From the cell containing the given text, extract its center point as [x, y] coordinate. 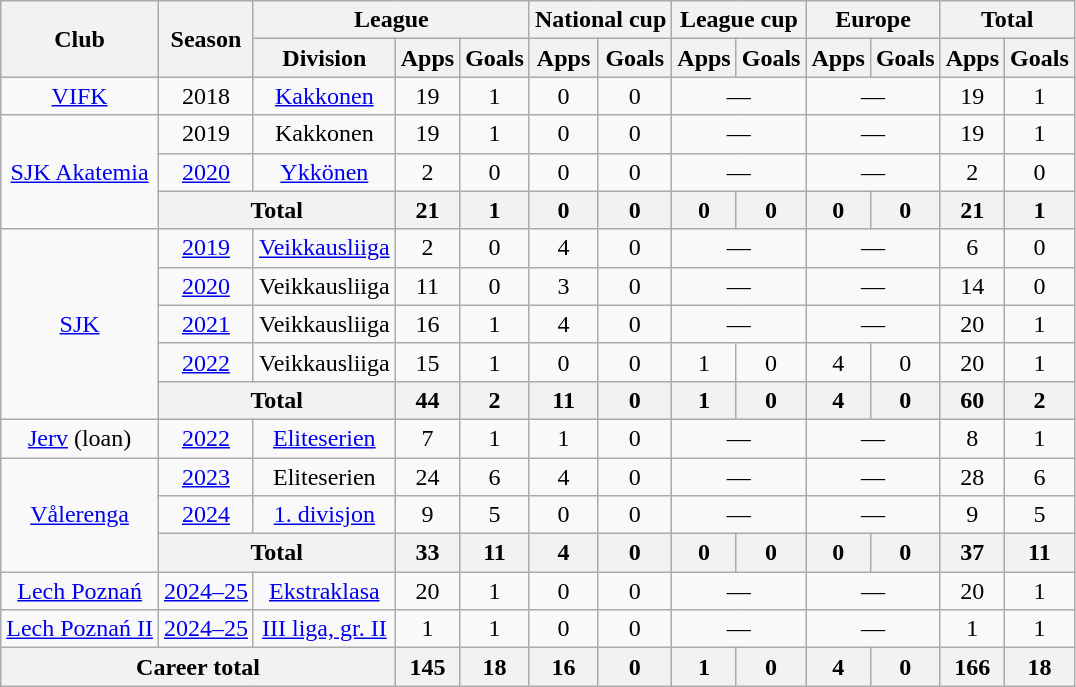
Europe [873, 20]
Lech Poznań [80, 591]
8 [972, 438]
2021 [206, 324]
3 [563, 286]
League cup [739, 20]
League [391, 20]
Ykkönen [324, 172]
Lech Poznań II [80, 629]
SJK [80, 324]
III liga, gr. II [324, 629]
Season [206, 39]
37 [972, 553]
145 [427, 667]
Division [324, 58]
24 [427, 477]
Vålerenga [80, 515]
28 [972, 477]
33 [427, 553]
44 [427, 400]
Ekstraklasa [324, 591]
Career total [198, 667]
7 [427, 438]
14 [972, 286]
1. divisjon [324, 515]
166 [972, 667]
VIFK [80, 96]
60 [972, 400]
SJK Akatemia [80, 172]
2023 [206, 477]
Club [80, 39]
Jerv (loan) [80, 438]
2024 [206, 515]
15 [427, 362]
2018 [206, 96]
National cup [600, 20]
